Output the [X, Y] coordinate of the center of the cell containing the given text.  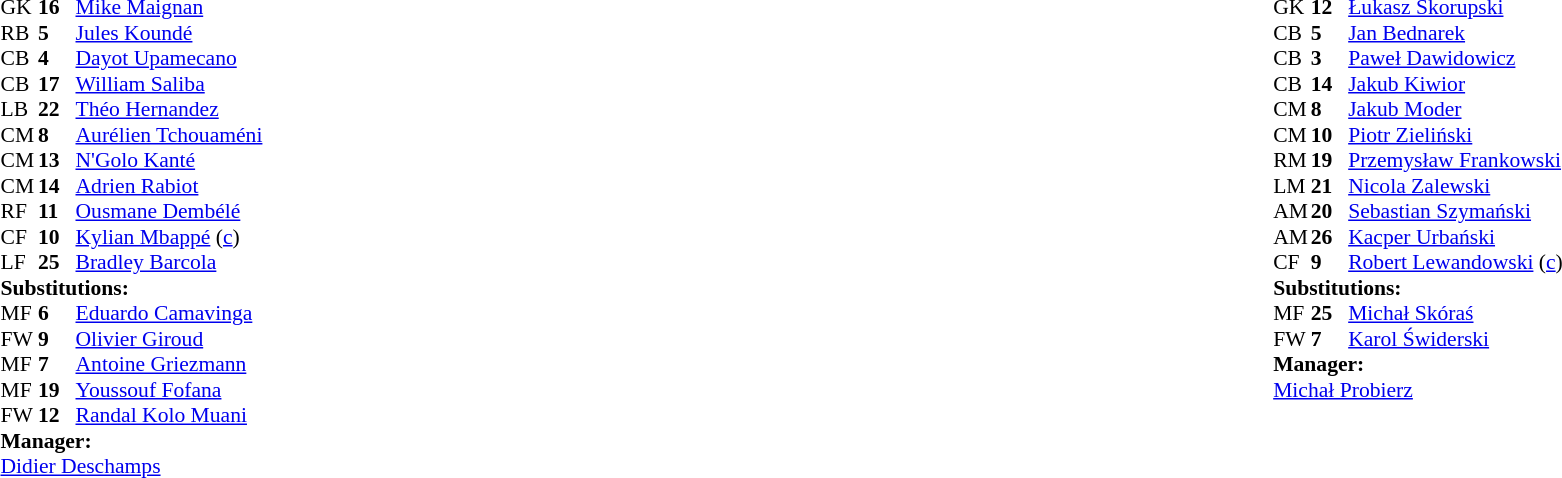
Manager: [131, 441]
Kylian Mbappé (c) [170, 237]
RB [19, 33]
26 [1330, 237]
Youssouf Fofana [170, 390]
Ousmane Dembélé [170, 211]
Olivier Giroud [170, 339]
20 [1330, 211]
N'Golo Kanté [170, 161]
6 [57, 313]
Antoine Griezmann [170, 365]
RM [1292, 161]
William Saliba [170, 84]
Théo Hernandez [170, 109]
Eduardo Camavinga [170, 313]
Substitutions: [131, 288]
Randal Kolo Muani [170, 415]
RF [19, 211]
Bradley Barcola [170, 263]
LB [19, 109]
Aurélien Tchouaméni [170, 135]
11 [57, 211]
21 [1330, 186]
3 [1330, 59]
Dayot Upamecano [170, 59]
Jules Koundé [170, 33]
12 [57, 415]
Adrien Rabiot [170, 186]
LM [1292, 186]
22 [57, 109]
4 [57, 59]
13 [57, 161]
LF [19, 263]
17 [57, 84]
